From the cell containing the given text, extract its center point as [x, y] coordinate. 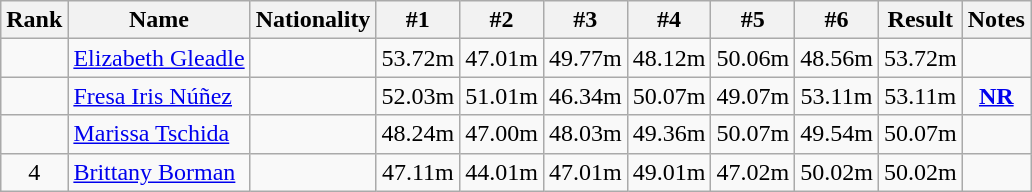
49.07m [753, 96]
49.36m [669, 134]
44.01m [502, 172]
Fresa Iris Núñez [159, 96]
51.01m [502, 96]
Nationality [313, 20]
49.77m [585, 58]
#5 [753, 20]
Brittany Borman [159, 172]
#2 [502, 20]
4 [34, 172]
Rank [34, 20]
49.01m [669, 172]
Name [159, 20]
Notes [996, 20]
#6 [837, 20]
Elizabeth Gleadle [159, 58]
#3 [585, 20]
48.56m [837, 58]
#1 [418, 20]
Result [920, 20]
47.02m [753, 172]
#4 [669, 20]
48.12m [669, 58]
48.24m [418, 134]
47.00m [502, 134]
46.34m [585, 96]
52.03m [418, 96]
Marissa Tschida [159, 134]
47.11m [418, 172]
NR [996, 96]
50.06m [753, 58]
49.54m [837, 134]
48.03m [585, 134]
